Output the [x, y] coordinate of the center of the cell containing the given text.  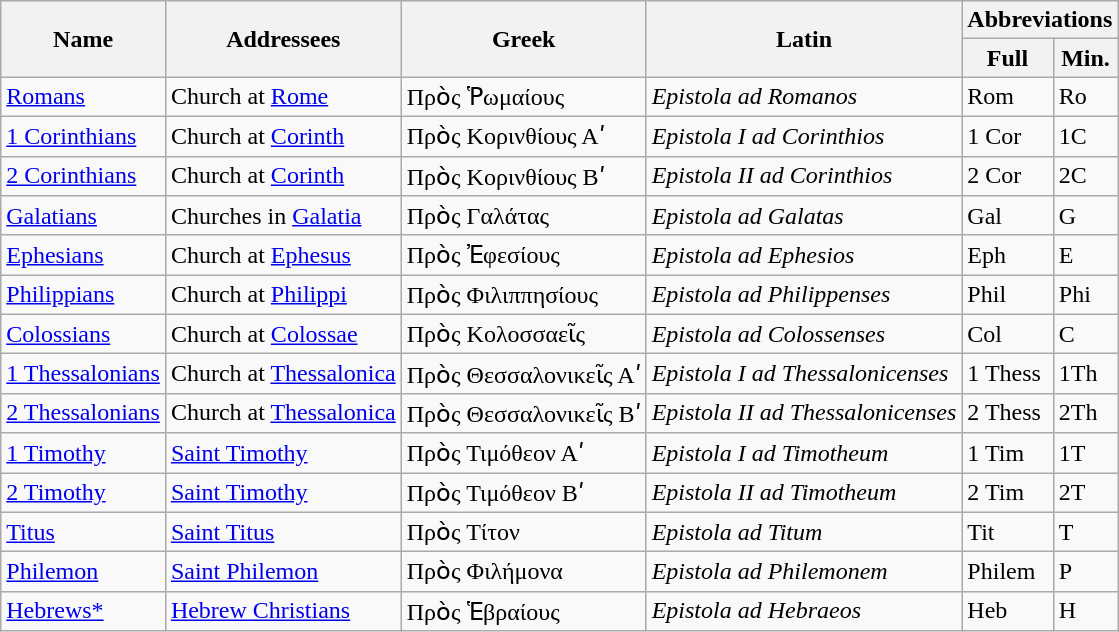
Addressees [283, 39]
Eph [1008, 255]
Hebrew Christians [283, 611]
Rom [1008, 97]
Greek [524, 39]
Church at Philippi [283, 295]
2 Tim [1008, 492]
Πρὸς Θεσσαλονικεῖς Αʹ [524, 374]
Πρὸς Φιλιππησίους [524, 295]
Epistola I ad Corinthios [804, 136]
Titus [84, 532]
Πρὸς Τιμόθεον Αʹ [524, 453]
1C [1086, 136]
Πρὸς Ἑβραίους [524, 611]
Πρὸς Θεσσαλονικεῖς Βʹ [524, 413]
2 Cor [1008, 176]
Πρὸς Τίτον [524, 532]
Phil [1008, 295]
Saint Philemon [283, 572]
Epistola ad Philemonem [804, 572]
2 Thessalonians [84, 413]
H [1086, 611]
1 Thessalonians [84, 374]
1 Corinthians [84, 136]
Πρὸς Τιμόθεον Βʹ [524, 492]
Πρὸς Κορινθίους Αʹ [524, 136]
Heb [1008, 611]
E [1086, 255]
2 Thess [1008, 413]
2 Timothy [84, 492]
Col [1008, 334]
P [1086, 572]
Latin [804, 39]
1Th [1086, 374]
Philem [1008, 572]
Ro [1086, 97]
Tit [1008, 532]
C [1086, 334]
1 Cor [1008, 136]
1T [1086, 453]
Min. [1086, 58]
Philemon [84, 572]
Romans [84, 97]
T [1086, 532]
1 Timothy [84, 453]
Epistola I ad Thessalonicenses [804, 374]
Epistola ad Galatas [804, 216]
1 Tim [1008, 453]
Epistola II ad Timotheum [804, 492]
2Th [1086, 413]
2 Corinthians [84, 176]
Church at Ephesus [283, 255]
Phi [1086, 295]
Colossians [84, 334]
Epistola I ad Timotheum [804, 453]
Πρὸς Κορινθίους Βʹ [524, 176]
Epistola II ad Corinthios [804, 176]
Churches in Galatia [283, 216]
Πρὸς Γαλάτας [524, 216]
Gal [1008, 216]
Hebrews* [84, 611]
Πρὸς Ἐφεσίους [524, 255]
Πρὸς Ῥωμαίους [524, 97]
Church at Colossae [283, 334]
2C [1086, 176]
2T [1086, 492]
Abbreviations [1040, 20]
Church at Rome [283, 97]
Galatians [84, 216]
Epistola II ad Thessalonicenses [804, 413]
Philippians [84, 295]
Epistola ad Hebraeos [804, 611]
Epistola ad Titum [804, 532]
Πρὸς Φιλήμονα [524, 572]
Ephesians [84, 255]
Epistola ad Ephesios [804, 255]
Name [84, 39]
Epistola ad Romanos [804, 97]
Full [1008, 58]
Saint Titus [283, 532]
G [1086, 216]
1 Thess [1008, 374]
Πρὸς Κολοσσαεῖς [524, 334]
Epistola ad Colossenses [804, 334]
Epistola ad Philippenses [804, 295]
